Return [X, Y] of the center of cell containing provided text 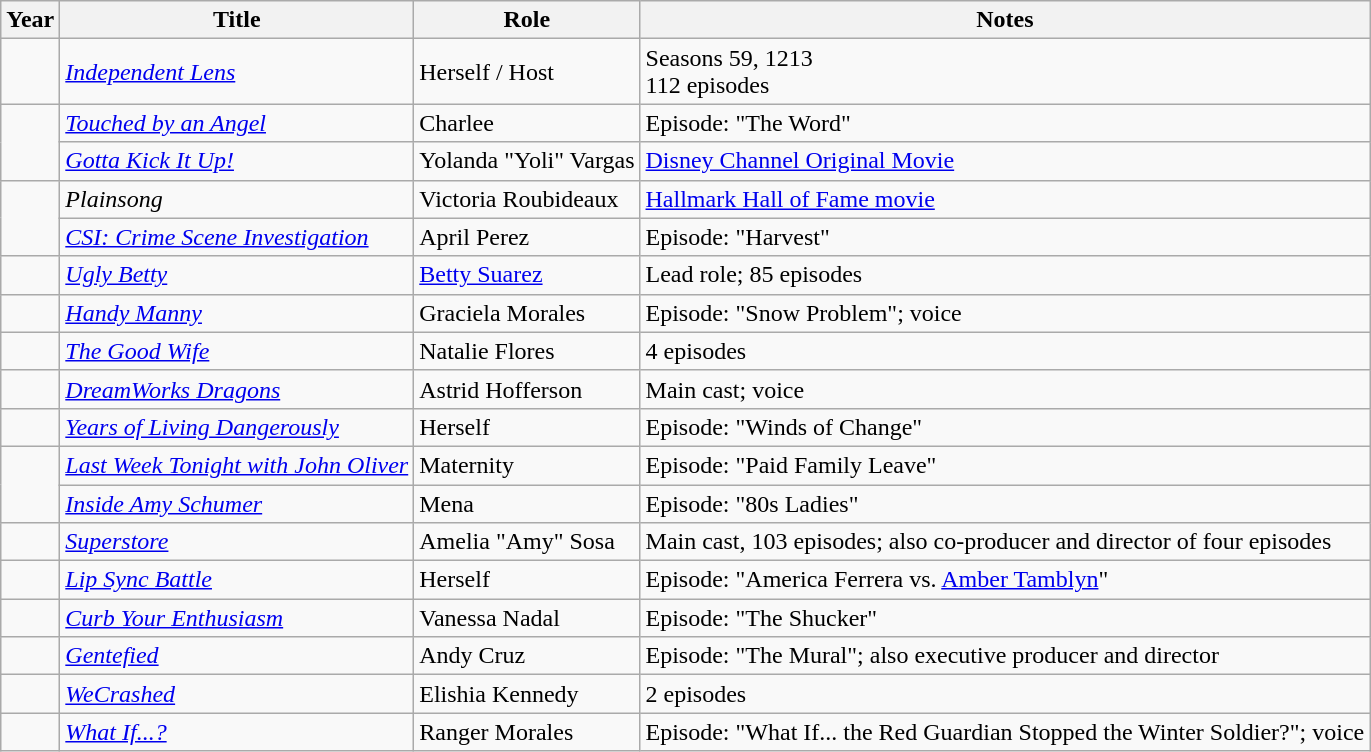
Herself / Host [527, 72]
Episode: "80s Ladies" [1005, 503]
Year [30, 20]
Andy Cruz [527, 656]
Independent Lens [237, 72]
Ugly Betty [237, 275]
Hallmark Hall of Fame movie [1005, 199]
Astrid Hofferson [527, 389]
Gotta Kick It Up! [237, 161]
Curb Your Enthusiasm [237, 618]
Last Week Tonight with John Oliver [237, 465]
The Good Wife [237, 351]
Superstore [237, 542]
Elishia Kennedy [527, 694]
Maternity [527, 465]
Inside Amy Schumer [237, 503]
Main cast, 103 episodes; also co-producer and director of four episodes [1005, 542]
Natalie Flores [527, 351]
Notes [1005, 20]
Amelia "Amy" Sosa [527, 542]
Vanessa Nadal [527, 618]
Years of Living Dangerously [237, 427]
Disney Channel Original Movie [1005, 161]
Episode: "What If... the Red Guardian Stopped the Winter Soldier?"; voice [1005, 732]
Episode: "The Word" [1005, 123]
Episode: "The Mural"; also executive producer and director [1005, 656]
CSI: Crime Scene Investigation [237, 237]
Episode: "Paid Family Leave" [1005, 465]
Touched by an Angel [237, 123]
Episode: "Winds of Change" [1005, 427]
Ranger Morales [527, 732]
Lead role; 85 episodes [1005, 275]
April Perez [527, 237]
Seasons 59, 1213112 episodes [1005, 72]
Episode: "Snow Problem"; voice [1005, 313]
Yolanda "Yoli" Vargas [527, 161]
Title [237, 20]
Episode: "America Ferrera vs. Amber Tamblyn" [1005, 580]
2 episodes [1005, 694]
Charlee [527, 123]
Episode: "Harvest" [1005, 237]
What If...? [237, 732]
Gentefied [237, 656]
Lip Sync Battle [237, 580]
Episode: "The Shucker" [1005, 618]
WeCrashed [237, 694]
Plainsong [237, 199]
Role [527, 20]
Main cast; voice [1005, 389]
4 episodes [1005, 351]
Betty Suarez [527, 275]
Handy Manny [237, 313]
DreamWorks Dragons [237, 389]
Graciela Morales [527, 313]
Victoria Roubideaux [527, 199]
Mena [527, 503]
